Detect which cell encompasses the target text, then output its [X, Y] center coordinate. 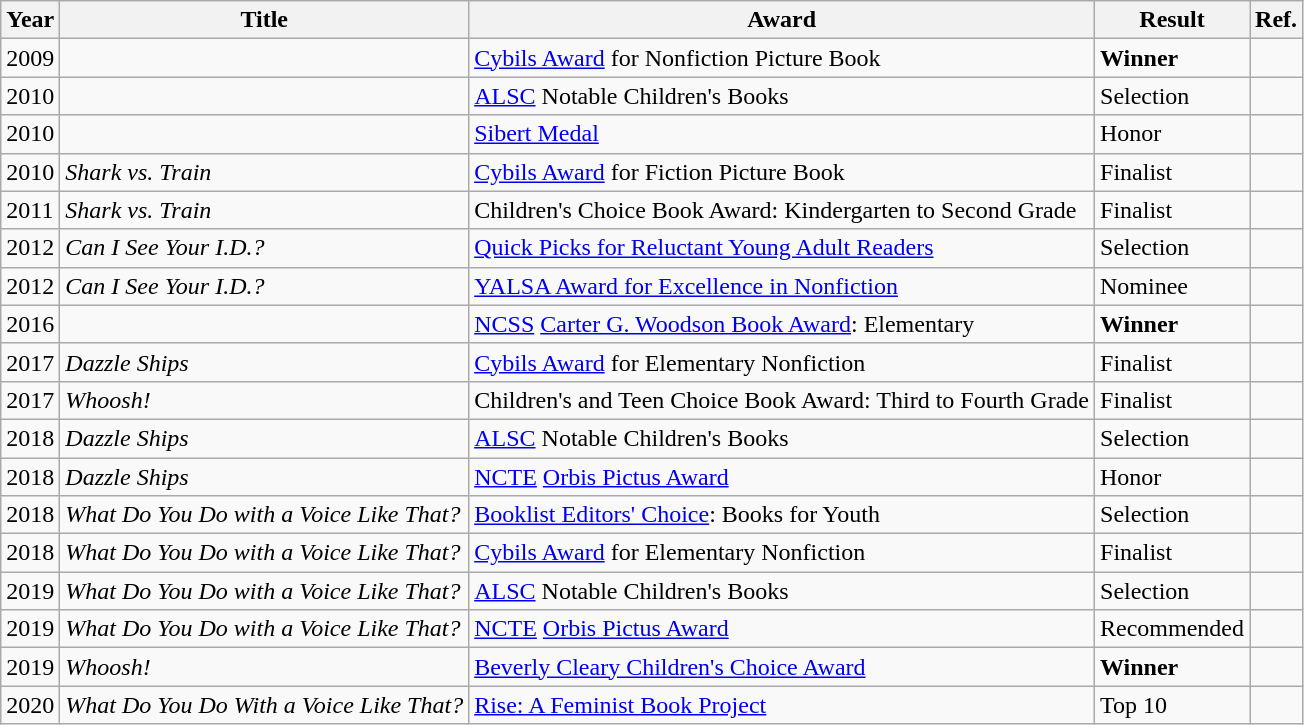
YALSA Award for Excellence in Nonfiction [782, 286]
2016 [30, 324]
Title [264, 20]
Top 10 [1172, 705]
Cybils Award for Nonfiction Picture Book [782, 58]
Beverly Cleary Children's Choice Award [782, 667]
Cybils Award for Fiction Picture Book [782, 172]
What Do You Do With a Voice Like That? [264, 705]
Result [1172, 20]
Year [30, 20]
2020 [30, 705]
Nominee [1172, 286]
Ref. [1276, 20]
Sibert Medal [782, 134]
Children's Choice Book Award: Kindergarten to Second Grade [782, 210]
2009 [30, 58]
Children's and Teen Choice Book Award: Third to Fourth Grade [782, 400]
Quick Picks for Reluctant Young Adult Readers [782, 248]
Rise: A Feminist Book Project [782, 705]
Booklist Editors' Choice: Books for Youth [782, 515]
Award [782, 20]
NCSS Carter G. Woodson Book Award: Elementary [782, 324]
Recommended [1172, 629]
2011 [30, 210]
